Scan for the cell matching the given text and deliver its [x, y] coordinate at center. 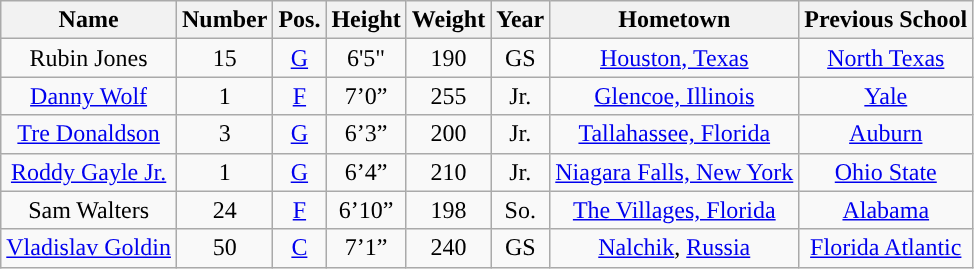
Previous School [886, 20]
So. [520, 210]
Glencoe, Illinois [674, 96]
Pos. [300, 20]
210 [448, 172]
Danny Wolf [89, 96]
Yale [886, 96]
6’10” [366, 210]
Alabama [886, 210]
200 [448, 134]
Rubin Jones [89, 58]
Name [89, 20]
Year [520, 20]
C [300, 248]
255 [448, 96]
Height [366, 20]
7’1” [366, 248]
Tallahassee, Florida [674, 134]
Tre Donaldson [89, 134]
24 [224, 210]
Weight [448, 20]
Ohio State [886, 172]
The Villages, Florida [674, 210]
Auburn [886, 134]
Number [224, 20]
15 [224, 58]
50 [224, 248]
3 [224, 134]
6’3” [366, 134]
7’0” [366, 96]
Niagara Falls, New York [674, 172]
Roddy Gayle Jr. [89, 172]
Hometown [674, 20]
6'5" [366, 58]
Houston, Texas [674, 58]
190 [448, 58]
6’4” [366, 172]
Florida Atlantic [886, 248]
North Texas [886, 58]
240 [448, 248]
Vladislav Goldin [89, 248]
Sam Walters [89, 210]
Nalchik, Russia [674, 248]
198 [448, 210]
